Determine the (x, y) coordinate at the center of the cell enclosing the given text.  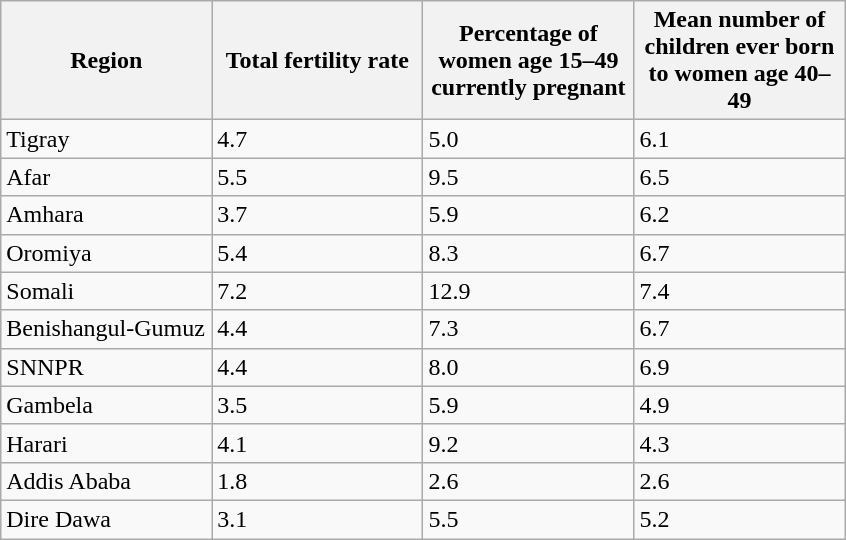
3.5 (318, 405)
Oromiya (106, 253)
3.1 (318, 519)
Total fertility rate (318, 60)
8.3 (528, 253)
7.3 (528, 329)
6.5 (740, 177)
Benishangul-Gumuz (106, 329)
5.4 (318, 253)
7.4 (740, 291)
Mean number of children ever born to women age 40–49 (740, 60)
12.9 (528, 291)
6.9 (740, 367)
7.2 (318, 291)
1.8 (318, 481)
5.2 (740, 519)
Dire Dawa (106, 519)
Tigray (106, 139)
6.1 (740, 139)
Harari (106, 443)
4.9 (740, 405)
5.0 (528, 139)
Percentage of women age 15–49 currently pregnant (528, 60)
9.5 (528, 177)
4.7 (318, 139)
Addis Ababa (106, 481)
Gambela (106, 405)
SNNPR (106, 367)
9.2 (528, 443)
Somali (106, 291)
6.2 (740, 215)
Afar (106, 177)
4.3 (740, 443)
Amhara (106, 215)
3.7 (318, 215)
Region (106, 60)
4.1 (318, 443)
8.0 (528, 367)
